Detect which cell encompasses the target text, then output its [X, Y] center coordinate. 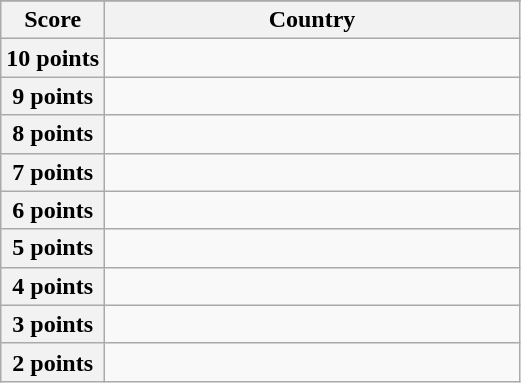
9 points [53, 96]
Country [312, 20]
6 points [53, 210]
7 points [53, 172]
5 points [53, 248]
3 points [53, 324]
Score [53, 20]
4 points [53, 286]
2 points [53, 362]
10 points [53, 58]
8 points [53, 134]
